Determine the [X, Y] coordinate at the center of the cell enclosing the given text.  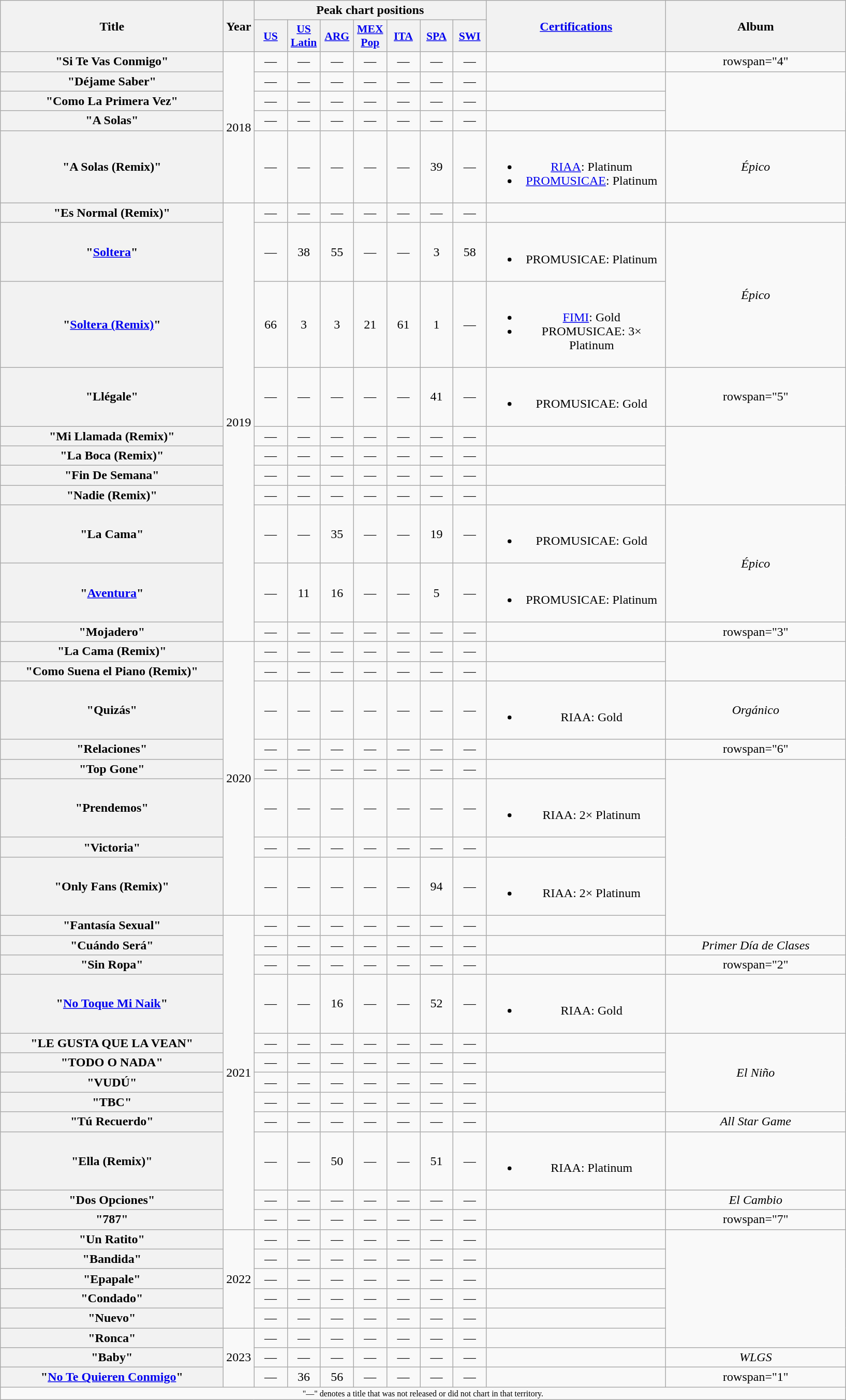
"Victoria" [112, 847]
"787" [112, 1219]
55 [337, 251]
RIAA: Platinum PROMUSICAE: Platinum [576, 167]
"Fantasía Sexual" [112, 925]
"Condado" [112, 1298]
"La Cama (Remix)" [112, 651]
41 [437, 396]
"Si Te Vas Conmigo" [112, 62]
"Soltera" [112, 251]
"La Boca (Remix)" [112, 456]
2020 [239, 779]
"Tú Recuerdo" [112, 1122]
21 [370, 324]
2021 [239, 1072]
El Cambio [755, 1200]
"Only Fans (Remix)" [112, 886]
"A Solas (Remix)" [112, 167]
"No Toque Mi Naik" [112, 1004]
WLGS [755, 1358]
MEXPop [370, 36]
"Dos Opciones" [112, 1200]
Album [755, 26]
"Sin Ropa" [112, 965]
66 [271, 324]
"LE GUSTA QUE LA VEAN" [112, 1043]
2018 [239, 127]
"Nuevo" [112, 1318]
61 [403, 324]
All Star Game [755, 1122]
39 [437, 167]
Peak chart positions [370, 10]
rowspan="1" [755, 1377]
"TODO O NADA" [112, 1063]
"Cuándo Será" [112, 945]
51 [437, 1161]
"Llégale" [112, 396]
2019 [239, 422]
"Prendemos" [112, 808]
50 [337, 1161]
2022 [239, 1278]
rowspan="3" [755, 632]
"Mi Llamada (Remix)" [112, 436]
"Soltera (Remix)" [112, 324]
"Baby" [112, 1358]
rowspan="5" [755, 396]
58 [470, 251]
"VUDÚ" [112, 1082]
2023 [239, 1357]
RIAA: Platinum [576, 1161]
52 [437, 1004]
Title [112, 26]
Certifications [576, 26]
94 [437, 886]
"Como La Primera Vez" [112, 101]
"Nadie (Remix)" [112, 495]
SWI [470, 36]
ARG [337, 36]
ITA [403, 36]
rowspan="6" [755, 749]
Year [239, 26]
"Un Ratito" [112, 1239]
"Déjame Saber" [112, 81]
"Ella (Remix)" [112, 1161]
19 [437, 534]
"La Cama" [112, 534]
"No Te Quieren Conmigo" [112, 1377]
rowspan="2" [755, 965]
"Es Normal (Remix)" [112, 213]
"Relaciones" [112, 749]
rowspan="4" [755, 62]
"—" denotes a title that was not released or did not chart in that territory. [423, 1393]
FIMI: GoldPROMUSICAE: 3× Platinum [576, 324]
El Niño [755, 1073]
USLatin [304, 36]
US [271, 36]
SPA [437, 36]
"Bandida" [112, 1259]
"Epapale" [112, 1278]
11 [304, 593]
"Top Gone" [112, 769]
35 [337, 534]
"Quizás" [112, 710]
"TBC" [112, 1102]
rowspan="7" [755, 1219]
"Como Suena el Piano (Remix)" [112, 671]
36 [304, 1377]
"Ronca" [112, 1337]
5 [437, 593]
"Fin De Semana" [112, 475]
"Mojadero" [112, 632]
"A Solas" [112, 121]
38 [304, 251]
1 [437, 324]
56 [337, 1377]
"Aventura" [112, 593]
Primer Día de Clases [755, 945]
Orgánico [755, 710]
